Determine the (X, Y) coordinate at the center of the cell enclosing the given text.  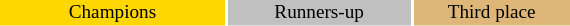
Third place (492, 13)
Champions (112, 13)
Runners-up (319, 13)
